Return the [X, Y] coordinate for the center point of the cell that contains the specified text.  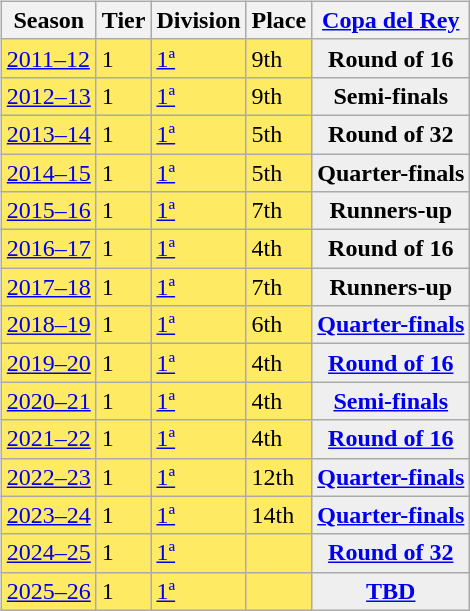
14th [279, 515]
2014–15 [48, 173]
Copa del Rey [391, 20]
2012–13 [48, 96]
2023–24 [48, 515]
2018–19 [48, 325]
2025–26 [48, 591]
2013–14 [48, 134]
TBD [391, 591]
2011–12 [48, 58]
2022–23 [48, 477]
2017–18 [48, 287]
2019–20 [48, 363]
Tier [124, 20]
Season [48, 20]
Place [279, 20]
2015–16 [48, 211]
2021–22 [48, 439]
12th [279, 477]
2016–17 [48, 249]
2020–21 [48, 401]
Division [198, 20]
2024–25 [48, 553]
6th [279, 325]
